Return [X, Y] of the center of cell containing provided text 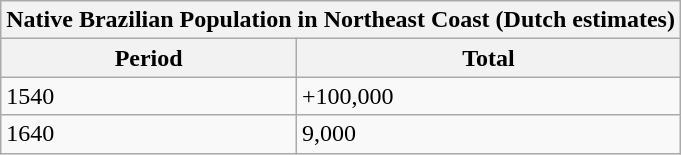
9,000 [489, 134]
Period [149, 58]
1540 [149, 96]
1640 [149, 134]
+100,000 [489, 96]
Total [489, 58]
Native Brazilian Population in Northeast Coast (Dutch estimates) [341, 20]
